Search for the cell housing the specified text and yield its [X, Y] center coordinate. 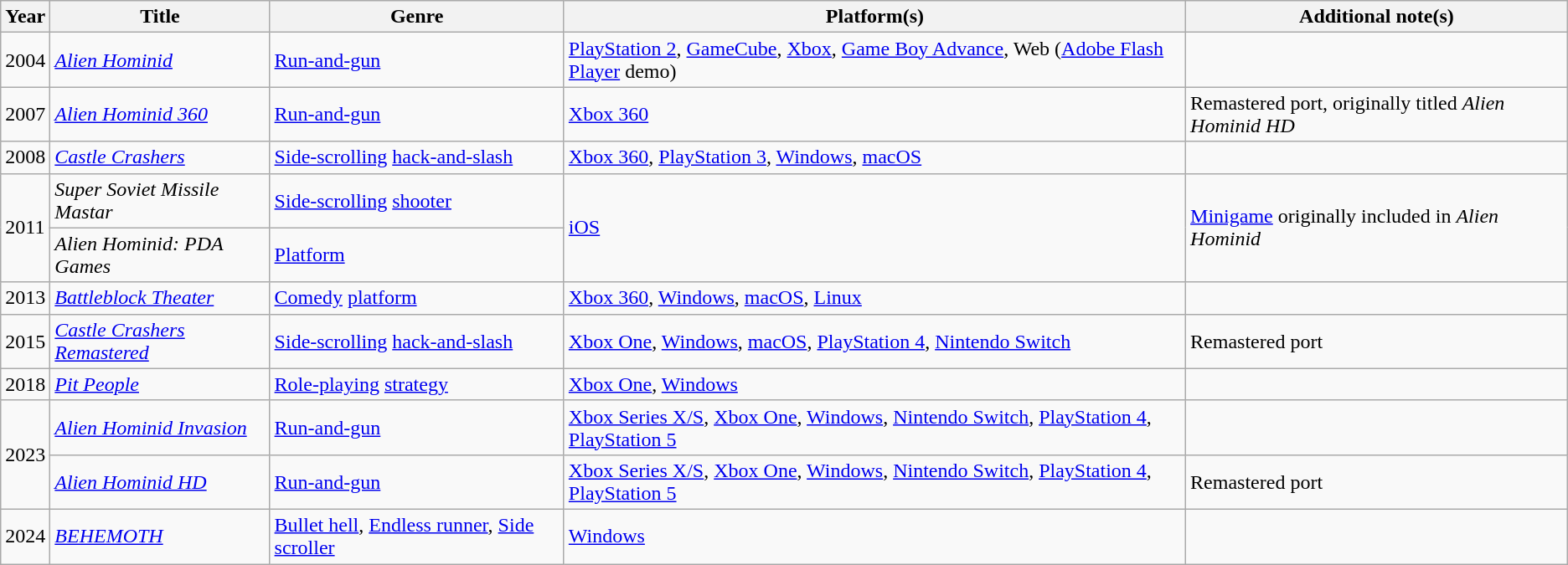
Platform [417, 254]
Alien Hominid: PDA Games [160, 254]
2018 [25, 384]
2023 [25, 455]
Platform(s) [874, 17]
Battleblock Theater [160, 298]
Xbox 360, PlayStation 3, Windows, macOS [874, 157]
Pit People [160, 384]
Alien Hominid HD [160, 482]
2004 [25, 60]
iOS [874, 228]
Xbox One, Windows [874, 384]
2007 [25, 114]
2011 [25, 228]
Year [25, 17]
Minigame originally included in Alien Hominid [1377, 228]
2024 [25, 536]
Xbox 360 [874, 114]
Title [160, 17]
Side-scrolling shooter [417, 201]
BEHEMOTH [160, 536]
Super Soviet Missile Mastar [160, 201]
2013 [25, 298]
Remastered port, originally titled Alien Hominid HD [1377, 114]
2008 [25, 157]
Xbox 360, Windows, macOS, Linux [874, 298]
Alien Hominid Invasion [160, 427]
Castle Crashers [160, 157]
Alien Hominid [160, 60]
Alien Hominid 360 [160, 114]
Additional note(s) [1377, 17]
Windows [874, 536]
Genre [417, 17]
Castle Crashers Remastered [160, 342]
2015 [25, 342]
PlayStation 2, GameCube, Xbox, Game Boy Advance, Web (Adobe Flash Player demo) [874, 60]
Comedy platform [417, 298]
Xbox One, Windows, macOS, PlayStation 4, Nintendo Switch [874, 342]
Bullet hell, Endless runner, Side scroller [417, 536]
Role-playing strategy [417, 384]
